Return the [x, y] coordinate for the center point of the cell that contains the specified text.  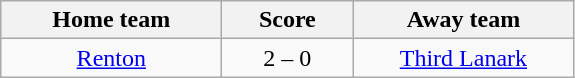
Renton [112, 58]
Away team [464, 20]
2 – 0 [288, 58]
Score [288, 20]
Third Lanark [464, 58]
Home team [112, 20]
